Return the [x, y] coordinate for the center point of the cell that contains the specified text.  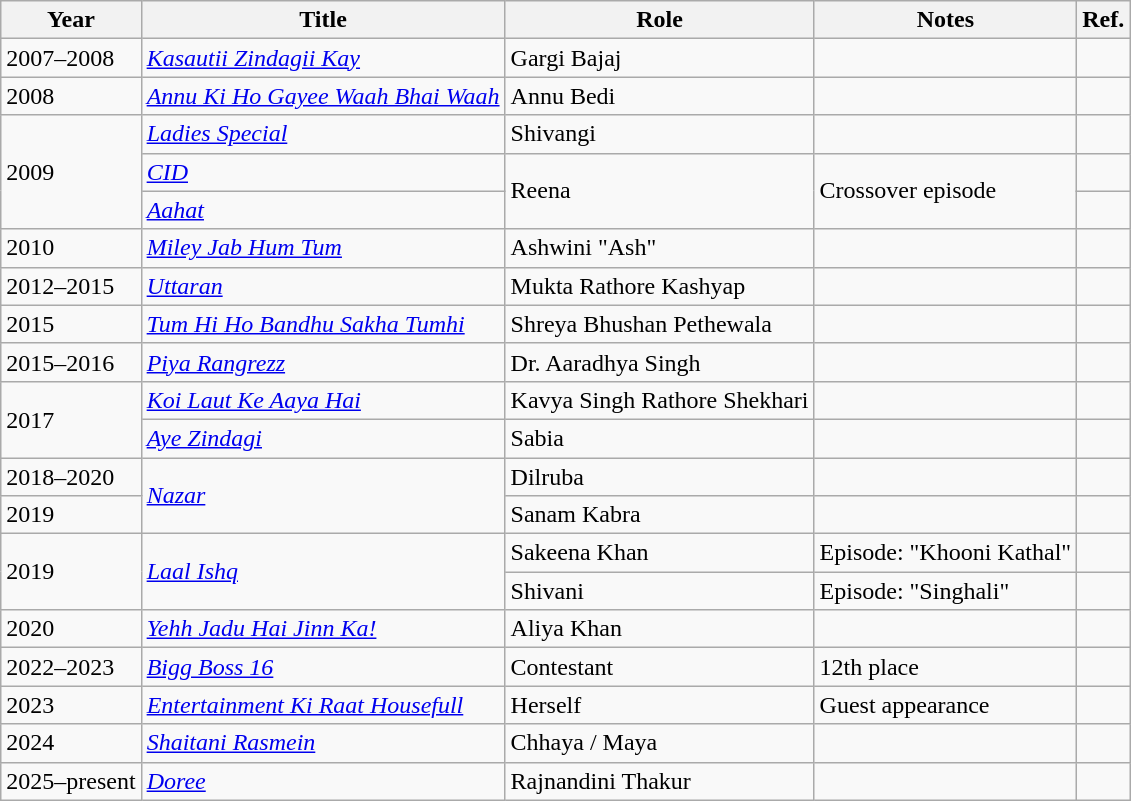
Yehh Jadu Hai Jinn Ka! [323, 629]
Year [71, 20]
CID [323, 172]
Koi Laut Ke Aaya Hai [323, 400]
2020 [71, 629]
Sakeena Khan [660, 553]
2007–2008 [71, 58]
Sabia [660, 438]
Herself [660, 705]
Tum Hi Ho Bandhu Sakha Tumhi [323, 324]
Contestant [660, 667]
Guest appearance [946, 705]
2017 [71, 419]
Sanam Kabra [660, 515]
Nazar [323, 496]
2023 [71, 705]
Reena [660, 191]
Annu Bedi [660, 96]
Bigg Boss 16 [323, 667]
Notes [946, 20]
Mukta Rathore Kashyap [660, 286]
Aahat [323, 210]
Entertainment Ki Raat Housefull [323, 705]
Miley Jab Hum Tum [323, 248]
Laal Ishq [323, 572]
2024 [71, 743]
2012–2015 [71, 286]
Aliya Khan [660, 629]
Shivangi [660, 134]
Doree [323, 781]
Crossover episode [946, 191]
Ashwini "Ash" [660, 248]
2018–2020 [71, 477]
Role [660, 20]
2008 [71, 96]
2010 [71, 248]
Episode: "Khooni Kathal" [946, 553]
12th place [946, 667]
Shreya Bhushan Pethewala [660, 324]
Annu Ki Ho Gayee Waah Bhai Waah [323, 96]
Episode: "Singhali" [946, 591]
2025–present [71, 781]
Piya Rangrezz [323, 362]
Gargi Bajaj [660, 58]
2022–2023 [71, 667]
Aye Zindagi [323, 438]
Uttaran [323, 286]
Ref. [1104, 20]
Kasautii Zindagii Kay [323, 58]
2015 [71, 324]
Shaitani Rasmein [323, 743]
Shivani [660, 591]
Chhaya / Maya [660, 743]
Dilruba [660, 477]
Title [323, 20]
Kavya Singh Rathore Shekhari [660, 400]
2009 [71, 172]
Ladies Special [323, 134]
Rajnandini Thakur [660, 781]
Dr. Aaradhya Singh [660, 362]
2015–2016 [71, 362]
